Search for the cell housing the specified text and yield its (x, y) center coordinate. 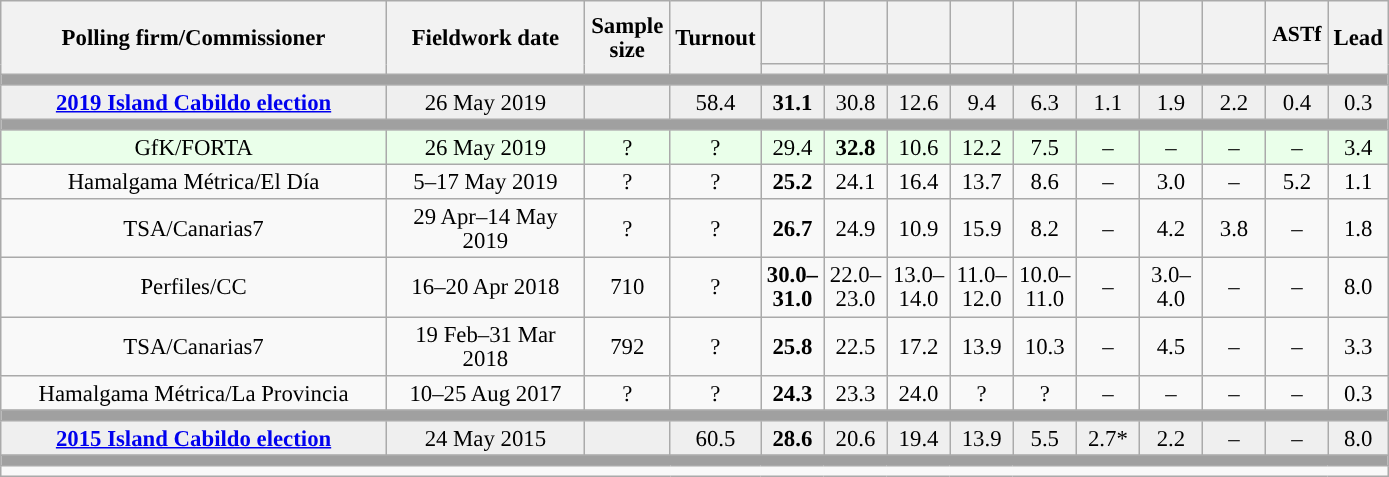
3.4 (1358, 148)
Lead (1358, 38)
Hamalgama Métrica/La Provincia (194, 392)
4.5 (1170, 346)
12.2 (982, 148)
19 Feb–31 Mar 2018 (485, 346)
32.8 (856, 148)
26.7 (792, 230)
12.6 (918, 102)
10.6 (918, 148)
Sample size (627, 38)
710 (627, 288)
5–17 May 2019 (485, 182)
5.5 (1044, 438)
15.9 (982, 230)
ASTf (1298, 32)
24.3 (792, 392)
10–25 Aug 2017 (485, 392)
2015 Island Cabildo election (194, 438)
31.1 (792, 102)
25.8 (792, 346)
Perfiles/CC (194, 288)
3.0–4.0 (1170, 288)
8.2 (1044, 230)
Turnout (716, 38)
10.9 (918, 230)
24 May 2015 (485, 438)
8.6 (1044, 182)
19.4 (918, 438)
11.0–12.0 (982, 288)
29 Apr–14 May 2019 (485, 230)
25.2 (792, 182)
10.3 (1044, 346)
13.7 (982, 182)
16.4 (918, 182)
20.6 (856, 438)
2.7* (1108, 438)
24.0 (918, 392)
17.2 (918, 346)
0.4 (1298, 102)
24.1 (856, 182)
Hamalgama Métrica/El Día (194, 182)
4.2 (1170, 230)
7.5 (1044, 148)
13.0–14.0 (918, 288)
5.2 (1298, 182)
9.4 (982, 102)
30.8 (856, 102)
10.0–11.0 (1044, 288)
Fieldwork date (485, 38)
30.0–31.0 (792, 288)
22.5 (856, 346)
1.9 (1170, 102)
22.0–23.0 (856, 288)
16–20 Apr 2018 (485, 288)
6.3 (1044, 102)
60.5 (716, 438)
GfK/FORTA (194, 148)
Polling firm/Commissioner (194, 38)
29.4 (792, 148)
3.3 (1358, 346)
28.6 (792, 438)
24.9 (856, 230)
1.8 (1358, 230)
58.4 (716, 102)
792 (627, 346)
3.0 (1170, 182)
23.3 (856, 392)
2019 Island Cabildo election (194, 102)
3.8 (1234, 230)
